From the cell containing the given text, extract its center point as (X, Y) coordinate. 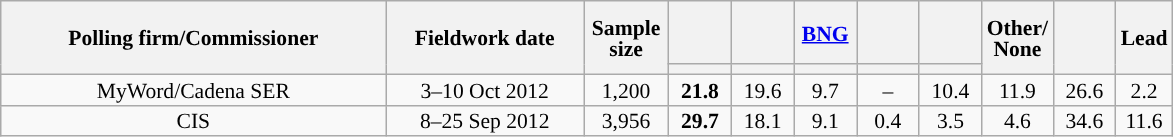
21.8 (700, 90)
CIS (194, 120)
11.6 (1144, 120)
Lead (1144, 38)
Fieldwork date (485, 38)
– (888, 90)
Sample size (626, 38)
4.6 (1018, 120)
26.6 (1084, 90)
Polling firm/Commissioner (194, 38)
Other/None (1018, 38)
3–10 Oct 2012 (485, 90)
0.4 (888, 120)
34.6 (1084, 120)
9.1 (826, 120)
3.5 (950, 120)
29.7 (700, 120)
11.9 (1018, 90)
BNG (826, 32)
8–25 Sep 2012 (485, 120)
1,200 (626, 90)
10.4 (950, 90)
3,956 (626, 120)
19.6 (762, 90)
MyWord/Cadena SER (194, 90)
2.2 (1144, 90)
9.7 (826, 90)
18.1 (762, 120)
